Search for the cell housing the specified text and yield its (x, y) center coordinate. 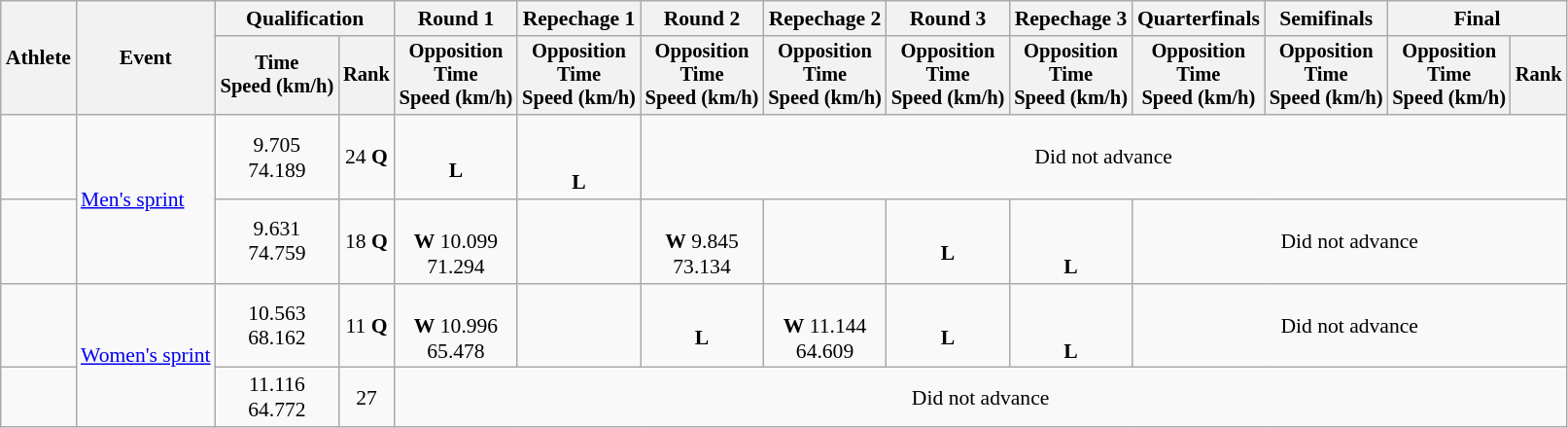
Men's sprint (146, 198)
18 Q (366, 241)
W 11.14464.609 (824, 327)
Round 2 (702, 18)
24 Q (366, 158)
11 Q (366, 327)
W 10.99665.478 (457, 327)
Women's sprint (146, 356)
W 9.84573.134 (702, 241)
Repechage 1 (579, 18)
9.70574.189 (278, 158)
Round 3 (949, 18)
Round 1 (457, 18)
Repechage 2 (824, 18)
9.63174.759 (278, 241)
11.11664.772 (278, 397)
Qualification (305, 18)
Athlete (39, 58)
W 10.09971.294 (457, 241)
27 (366, 397)
Repechage 3 (1071, 18)
Semifinals (1326, 18)
Final (1477, 18)
Event (146, 58)
Quarterfinals (1199, 18)
10.56368.162 (278, 327)
TimeSpeed (km/h) (278, 76)
